Return [X, Y] of the center of cell containing provided text 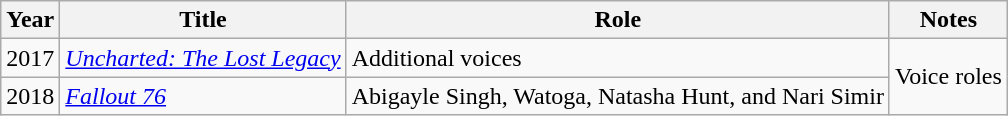
Uncharted: The Lost Legacy [203, 58]
2018 [30, 96]
Fallout 76 [203, 96]
Abigayle Singh, Watoga, Natasha Hunt, and Nari Simir [618, 96]
Title [203, 20]
Year [30, 20]
2017 [30, 58]
Notes [948, 20]
Role [618, 20]
Additional voices [618, 58]
Voice roles [948, 77]
